Capture the cell that displays the provided text and extract its [x, y] central coordinate. 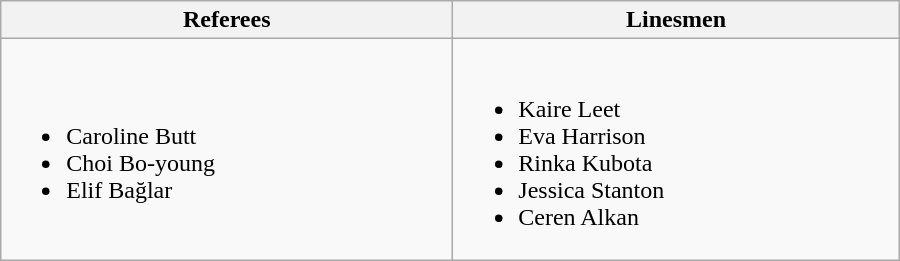
Referees [227, 20]
Kaire Leet Eva Harrison Rinka Kubota Jessica Stanton Ceren Alkan [676, 150]
Linesmen [676, 20]
Caroline Butt Choi Bo-young Elif Bağlar [227, 150]
